Find where the given text appears and provide that cell's center as [x, y] coordinate. 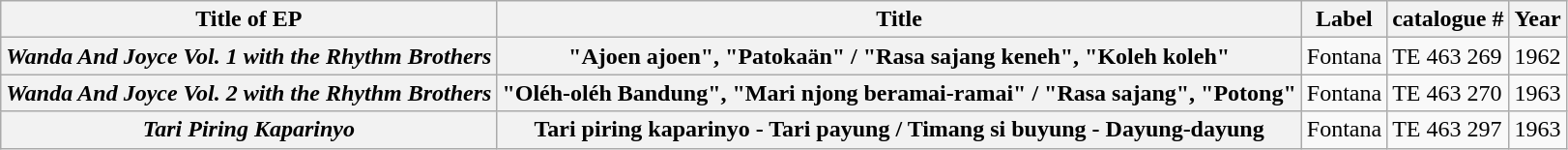
"Oléh-oléh Bandung", "Mari njong beramai-ramai" / "Rasa sajang", "Potong" [899, 93]
Tari Piring Kaparinyo [249, 130]
TE 463 269 [1448, 56]
"Ajoen ajoen", "Patokaän" / "Rasa sajang keneh", "Koleh koleh" [899, 56]
TE 463 270 [1448, 93]
Tari piring kaparinyo - Tari payung / Timang si buyung - Dayung-dayung [899, 130]
Wanda And Joyce Vol. 2 with the Rhythm Brothers [249, 93]
1962 [1537, 56]
Label [1344, 19]
Year [1537, 19]
Title of EP [249, 19]
Wanda And Joyce Vol. 1 with the Rhythm Brothers [249, 56]
TE 463 297 [1448, 130]
catalogue # [1448, 19]
Title [899, 19]
